Detect which cell encompasses the target text, then output its (x, y) center coordinate. 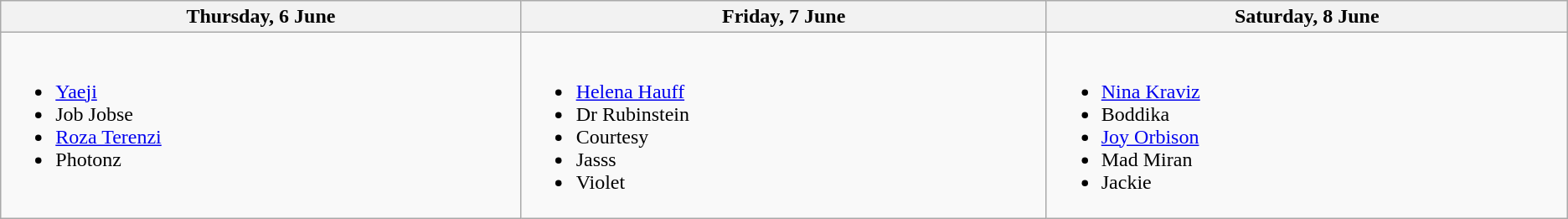
Thursday, 6 June (261, 17)
Helena HauffDr RubinsteinCourtesyJasssViolet (784, 126)
Friday, 7 June (784, 17)
Nina KravizBoddikaJoy OrbisonMad MiranJackie (1307, 126)
Saturday, 8 June (1307, 17)
YaejiJob JobseRoza TerenziPhotonz (261, 126)
